Detect which cell encompasses the target text, then output its [X, Y] center coordinate. 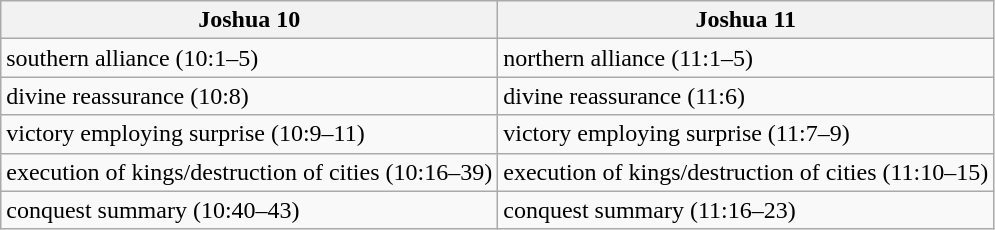
Joshua 11 [746, 20]
southern alliance (10:1–5) [250, 58]
conquest summary (10:40–43) [250, 210]
victory employing surprise (10:9–11) [250, 134]
execution of kings/destruction of cities (10:16–39) [250, 172]
conquest summary (11:16–23) [746, 210]
divine reassurance (10:8) [250, 96]
northern alliance (11:1–5) [746, 58]
victory employing surprise (11:7–9) [746, 134]
execution of kings/destruction of cities (11:10–15) [746, 172]
divine reassurance (11:6) [746, 96]
Joshua 10 [250, 20]
